Find where the given text appears and provide that cell's center as (x, y) coordinate. 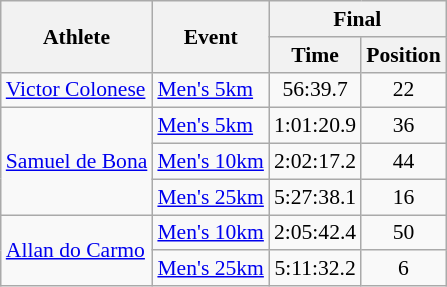
6 (403, 269)
50 (403, 233)
Position (403, 55)
36 (403, 126)
Victor Colonese (77, 90)
2:02:17.2 (315, 162)
2:05:42.4 (315, 233)
Time (315, 55)
44 (403, 162)
1:01:20.9 (315, 126)
Allan do Carmo (77, 250)
56:39.7 (315, 90)
Samuel de Bona (77, 162)
Event (210, 36)
5:11:32.2 (315, 269)
Athlete (77, 36)
22 (403, 90)
Final (358, 19)
5:27:38.1 (315, 197)
16 (403, 197)
